Scan for the cell matching the given text and deliver its (x, y) coordinate at center. 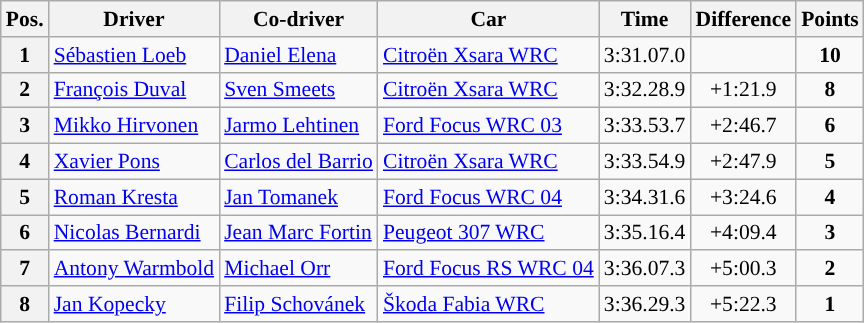
3:32.28.9 (645, 90)
3:34.31.6 (645, 197)
Car (488, 19)
Difference (743, 19)
+4:09.4 (743, 233)
+2:46.7 (743, 126)
7 (25, 269)
Jan Kopecky (134, 304)
Ford Focus RS WRC 04 (488, 269)
Ford Focus WRC 04 (488, 197)
3:33.54.9 (645, 162)
10 (830, 55)
Points (830, 19)
Roman Kresta (134, 197)
+2:47.9 (743, 162)
Sven Smeets (298, 90)
Filip Schovánek (298, 304)
Ford Focus WRC 03 (488, 126)
3:35.16.4 (645, 233)
Pos. (25, 19)
3:36.07.3 (645, 269)
Time (645, 19)
François Duval (134, 90)
Sébastien Loeb (134, 55)
Jan Tomanek (298, 197)
Michael Orr (298, 269)
Driver (134, 19)
Mikko Hirvonen (134, 126)
3:33.53.7 (645, 126)
Nicolas Bernardi (134, 233)
Xavier Pons (134, 162)
Antony Warmbold (134, 269)
Jarmo Lehtinen (298, 126)
Co-driver (298, 19)
+3:24.6 (743, 197)
Jean Marc Fortin (298, 233)
3:36.29.3 (645, 304)
+1:21.9 (743, 90)
Peugeot 307 WRC (488, 233)
+5:22.3 (743, 304)
Daniel Elena (298, 55)
3:31.07.0 (645, 55)
Carlos del Barrio (298, 162)
Škoda Fabia WRC (488, 304)
+5:00.3 (743, 269)
